Provide the [X, Y] coordinate of the cell's center where the given text is located.  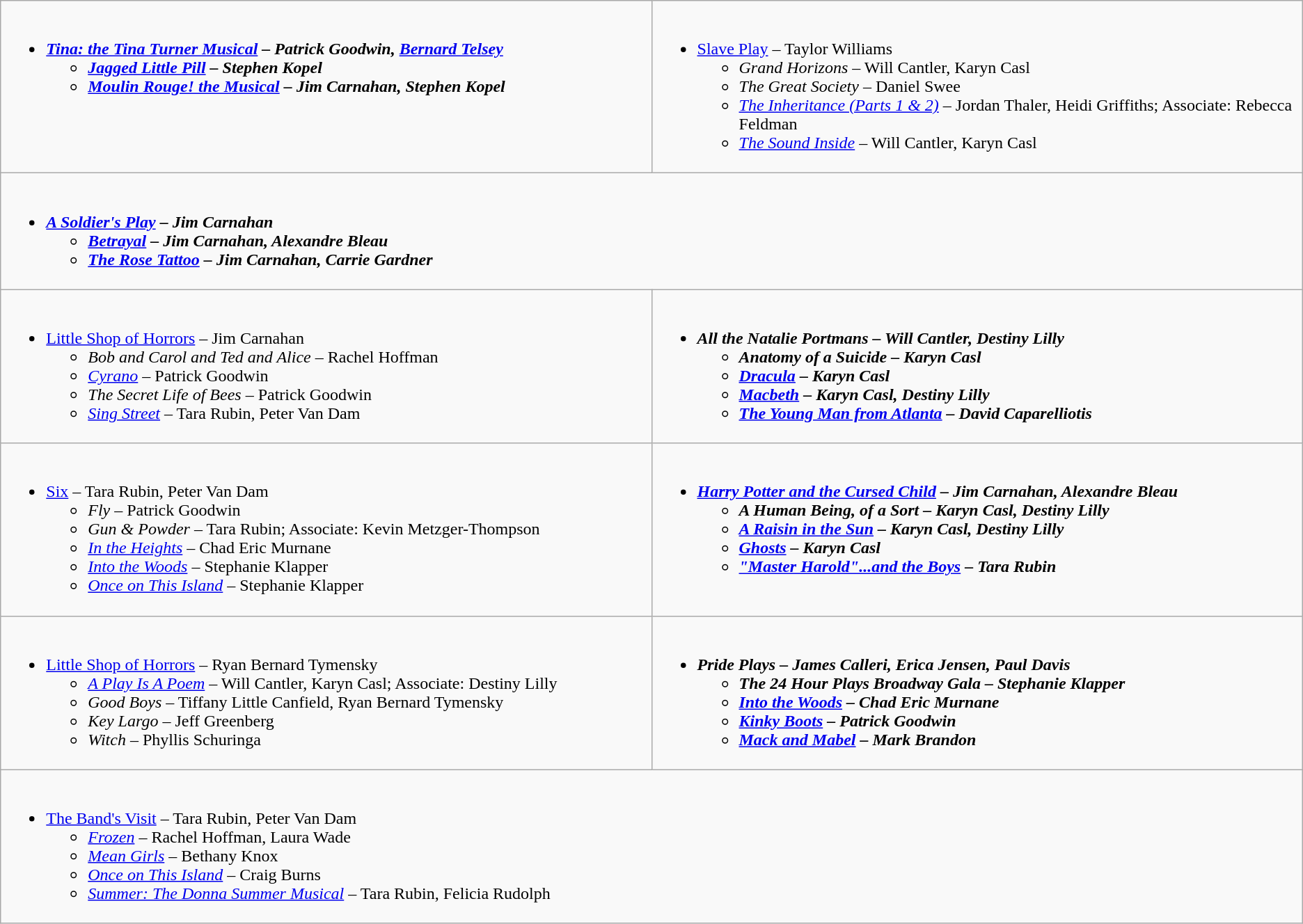
A Soldier's Play – Jim CarnahanBetrayal – Jim Carnahan, Alexandre BleauThe Rose Tattoo – Jim Carnahan, Carrie Gardner [651, 231]
